Capture the cell that displays the provided text and extract its (X, Y) central coordinate. 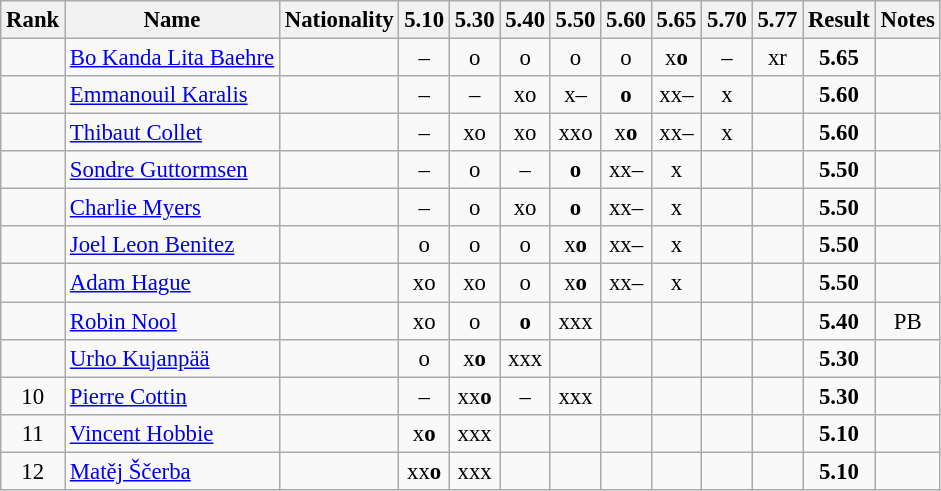
12 (33, 471)
Rank (33, 20)
Emmanouil Karalis (172, 95)
Thibaut Collet (172, 133)
PB (908, 321)
Nationality (338, 20)
5.70 (727, 20)
Sondre Guttormsen (172, 170)
10 (33, 396)
Urho Kujanpää (172, 358)
Matěj Ščerba (172, 471)
Joel Leon Benitez (172, 245)
11 (33, 433)
Vincent Hobbie (172, 433)
Adam Hague (172, 283)
Result (840, 20)
xr (777, 58)
Bo Kanda Lita Baehre (172, 58)
Charlie Myers (172, 208)
Pierre Cottin (172, 396)
Robin Nool (172, 321)
Name (172, 20)
x– (575, 95)
5.77 (777, 20)
Notes (908, 20)
